Pinpoint the cell where the given text exists, returning its (X, Y) midpoint coordinate. 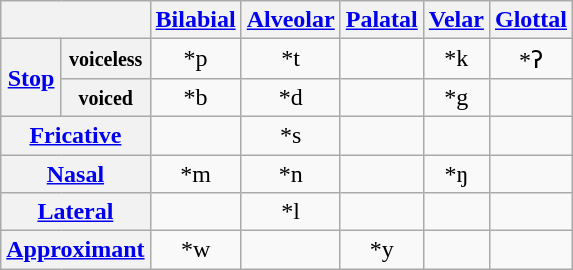
*t (290, 59)
*n (290, 173)
*l (290, 212)
Fricative (76, 135)
Stop (32, 78)
voiceless (106, 59)
*s (290, 135)
*ʔ (530, 59)
Glottal (530, 20)
Bilabial (196, 20)
Approximant (76, 250)
Alveolar (290, 20)
*ŋ (456, 173)
*b (196, 97)
*p (196, 59)
voiced (106, 97)
Nasal (76, 173)
*k (456, 59)
*d (290, 97)
*m (196, 173)
Palatal (382, 20)
Lateral (76, 212)
*y (382, 250)
Velar (456, 20)
*g (456, 97)
*w (196, 250)
